Extract the [x, y] coordinate from the center of the cell holding the provided text.  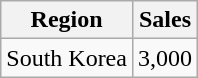
3,000 [164, 58]
Region [67, 20]
Sales [164, 20]
South Korea [67, 58]
